Output the (X, Y) coordinate of the center of the cell containing the given text.  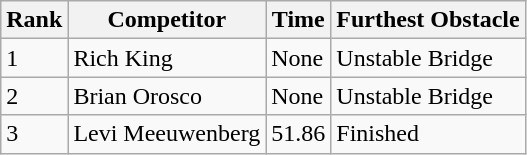
3 (34, 134)
Finished (428, 134)
Time (298, 20)
51.86 (298, 134)
Competitor (167, 20)
Rich King (167, 58)
1 (34, 58)
Levi Meeuwenberg (167, 134)
Furthest Obstacle (428, 20)
2 (34, 96)
Rank (34, 20)
Brian Orosco (167, 96)
